Detect which cell encompasses the target text, then output its (X, Y) center coordinate. 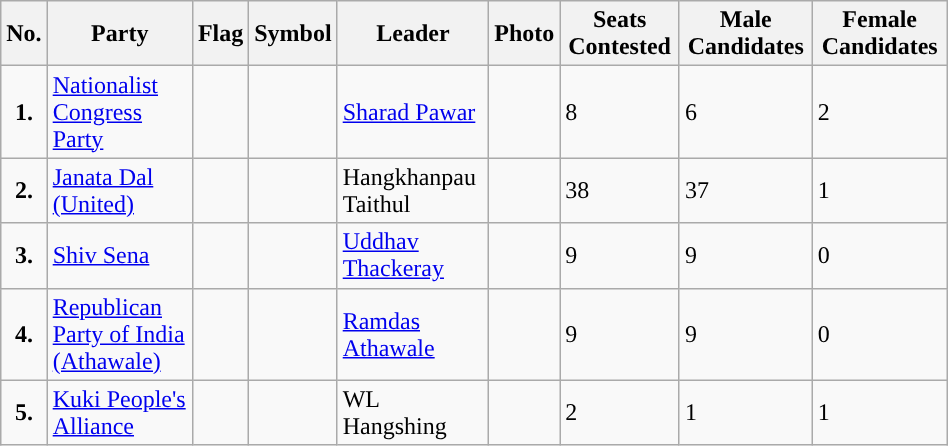
Kuki People's Alliance (120, 412)
Photo (524, 34)
Shiv Sena (120, 256)
Sharad Pawar (413, 112)
4. (24, 334)
37 (746, 190)
1. (24, 112)
No. (24, 34)
Republican Party of India (Athawale) (120, 334)
Seats Contested (620, 34)
Hangkhanpau Taithul (413, 190)
Party (120, 34)
Leader (413, 34)
Male Candidates (746, 34)
Janata Dal (United) (120, 190)
2. (24, 190)
Flag (220, 34)
38 (620, 190)
Female Candidates (880, 34)
8 (620, 112)
Ramdas Athawale (413, 334)
Nationalist Congress Party (120, 112)
3. (24, 256)
6 (746, 112)
Uddhav Thackeray (413, 256)
5. (24, 412)
WL Hangshing (413, 412)
Symbol (293, 34)
